Output the [x, y] coordinate of the center of the cell containing the given text.  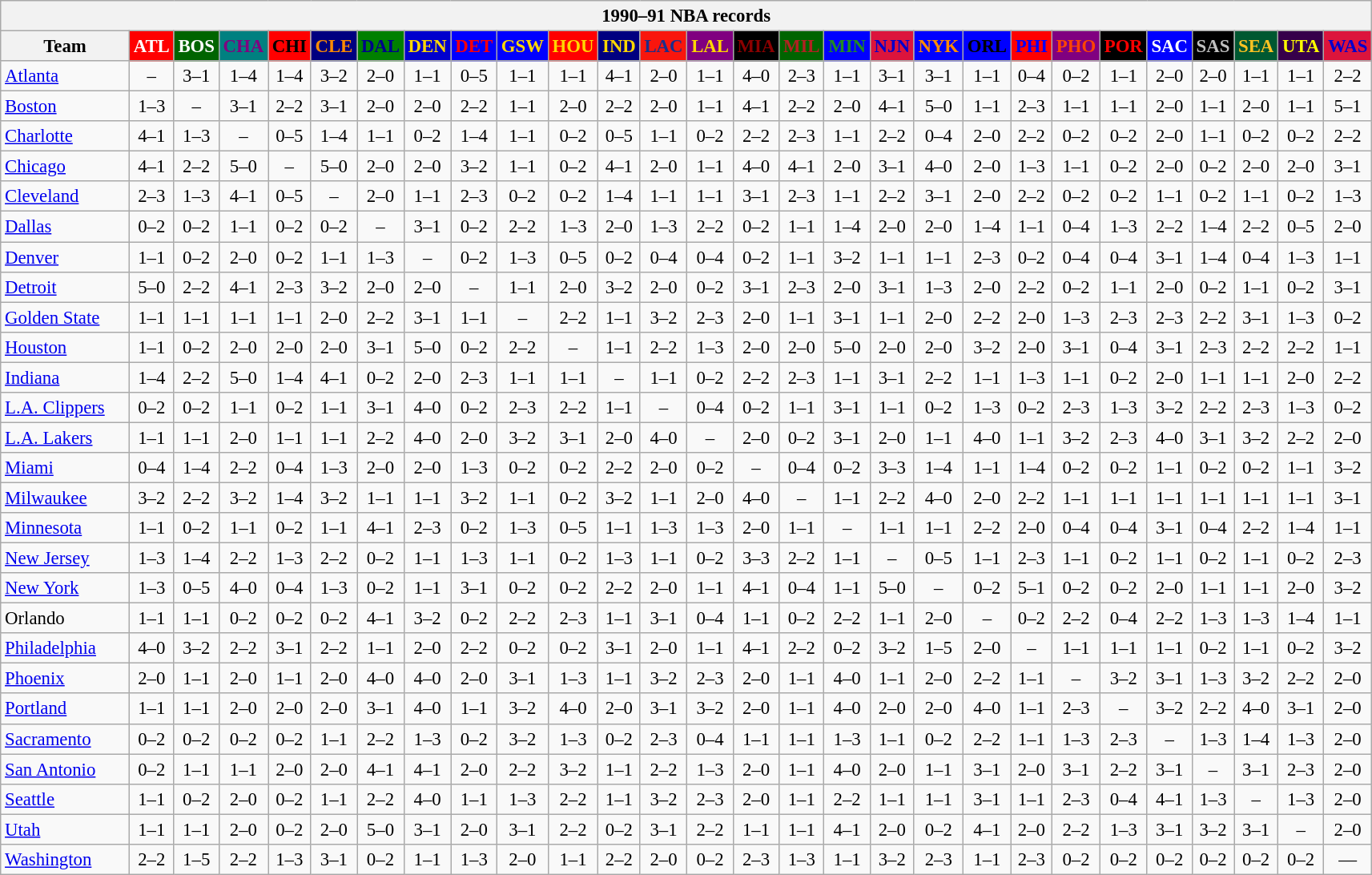
GSW [522, 46]
Charlotte [66, 136]
DET [474, 46]
HOU [573, 46]
Miami [66, 468]
POR [1123, 46]
Chicago [66, 167]
Cleveland [66, 196]
NJN [892, 46]
Philadelphia [66, 648]
WAS [1348, 46]
NYK [939, 46]
New Jersey [66, 558]
UTA [1301, 46]
Phoenix [66, 679]
Sacramento [66, 739]
ATL [151, 46]
DAL [381, 46]
Golden State [66, 317]
New York [66, 588]
San Antonio [66, 769]
Atlanta [66, 76]
BOS [196, 46]
Denver [66, 257]
MIA [756, 46]
Dallas [66, 227]
Portland [66, 709]
Utah [66, 829]
MIL [802, 46]
SAC [1169, 46]
CLE [333, 46]
1990–91 NBA records [686, 16]
Milwaukee [66, 498]
MIN [847, 46]
Indiana [66, 377]
— [1348, 860]
PHO [1076, 46]
Detroit [66, 287]
DEN [428, 46]
L.A. Lakers [66, 437]
PHI [1032, 46]
LAC [663, 46]
L.A. Clippers [66, 408]
SAS [1213, 46]
Minnesota [66, 528]
LAL [710, 46]
CHA [243, 46]
Orlando [66, 619]
Boston [66, 107]
ORL [987, 46]
Seattle [66, 799]
Washington [66, 860]
IND [619, 46]
Houston [66, 347]
SEA [1256, 46]
Team [66, 46]
CHI [289, 46]
